Provide the (X, Y) coordinate of the cell's center where the given text is located.  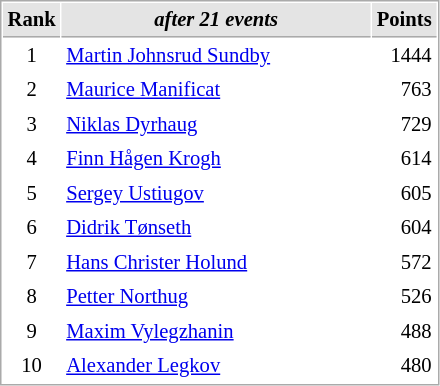
5 (32, 194)
10 (32, 366)
526 (404, 296)
1444 (404, 56)
8 (32, 296)
Maxim Vylegzhanin (216, 332)
after 21 events (216, 20)
Rank (32, 20)
Didrik Tønseth (216, 228)
729 (404, 124)
572 (404, 262)
1 (32, 56)
Maurice Manificat (216, 90)
Niklas Dyrhaug (216, 124)
9 (32, 332)
Points (404, 20)
614 (404, 158)
2 (32, 90)
6 (32, 228)
7 (32, 262)
Martin Johnsrud Sundby (216, 56)
763 (404, 90)
488 (404, 332)
Alexander Legkov (216, 366)
605 (404, 194)
Sergey Ustiugov (216, 194)
Petter Northug (216, 296)
4 (32, 158)
3 (32, 124)
604 (404, 228)
Finn Hågen Krogh (216, 158)
Hans Christer Holund (216, 262)
480 (404, 366)
